Identify which cell holds the provided text, then report its (X, Y) central coordinate. 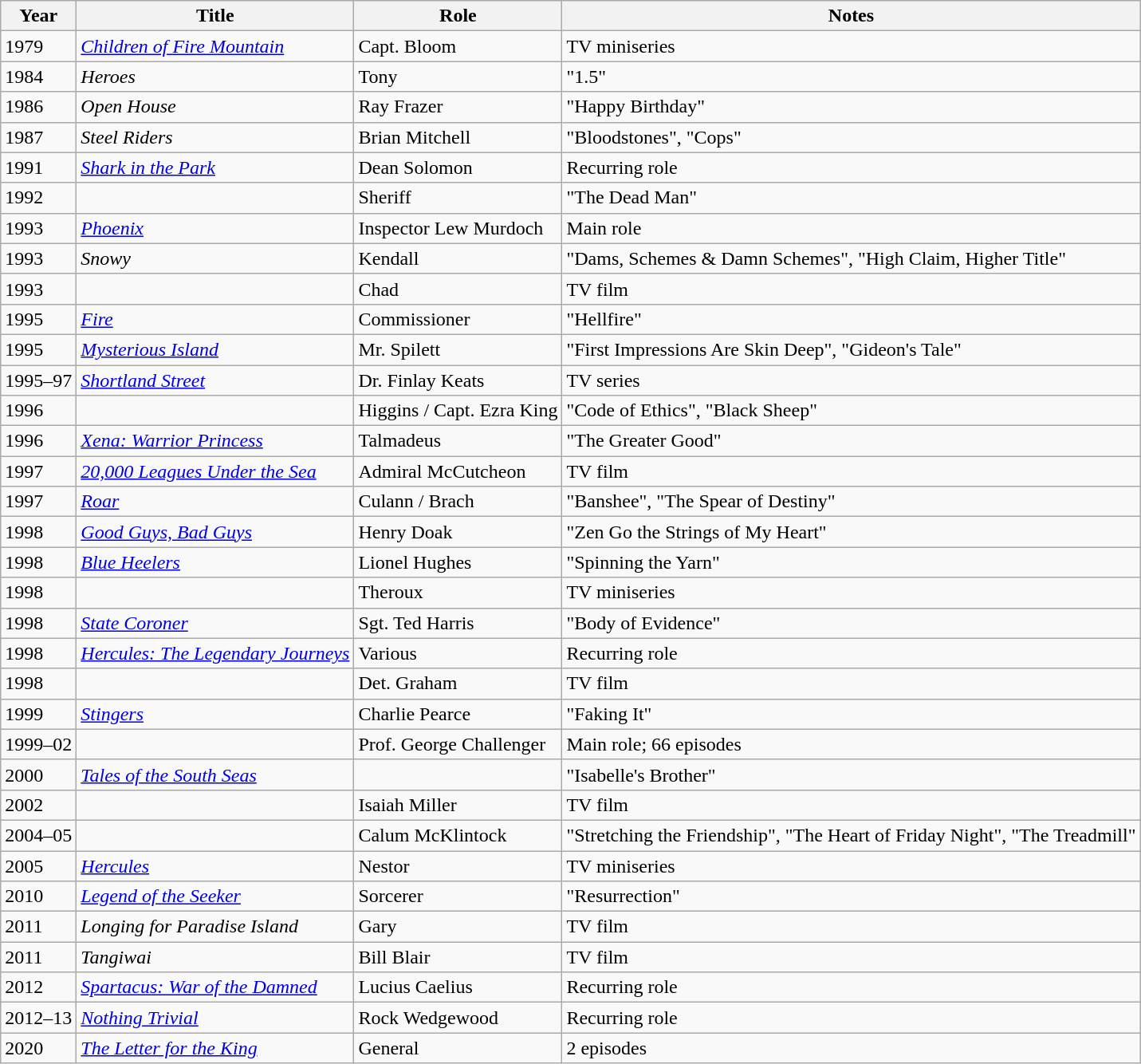
Dean Solomon (458, 167)
2010 (38, 897)
2012–13 (38, 1018)
1995–97 (38, 380)
Open House (215, 107)
Admiral McCutcheon (458, 471)
"Code of Ethics", "Black Sheep" (852, 411)
Stingers (215, 714)
"Happy Birthday" (852, 107)
2 episodes (852, 1048)
State Coroner (215, 623)
1999 (38, 714)
Mr. Spilett (458, 349)
Notes (852, 16)
Ray Frazer (458, 107)
2000 (38, 774)
Lucius Caelius (458, 987)
Role (458, 16)
2002 (38, 805)
Bill Blair (458, 957)
Spartacus: War of the Damned (215, 987)
"Faking It" (852, 714)
Roar (215, 502)
Sheriff (458, 198)
"Isabelle's Brother" (852, 774)
Children of Fire Mountain (215, 46)
Legend of the Seeker (215, 897)
Phoenix (215, 228)
Charlie Pearce (458, 714)
Det. Graham (458, 684)
General (458, 1048)
Hercules (215, 865)
2004–05 (38, 835)
Blue Heelers (215, 562)
Rock Wedgewood (458, 1018)
Shark in the Park (215, 167)
Longing for Paradise Island (215, 927)
Prof. George Challenger (458, 744)
Snowy (215, 258)
Chad (458, 289)
Sgt. Ted Harris (458, 623)
The Letter for the King (215, 1048)
"Dams, Schemes & Damn Schemes", "High Claim, Higher Title" (852, 258)
"Body of Evidence" (852, 623)
1987 (38, 137)
Various (458, 653)
Commissioner (458, 319)
Henry Doak (458, 532)
Hercules: The Legendary Journeys (215, 653)
Nothing Trivial (215, 1018)
"Stretching the Friendship", "The Heart of Friday Night", "The Treadmill" (852, 835)
20,000 Leagues Under the Sea (215, 471)
Good Guys, Bad Guys (215, 532)
1991 (38, 167)
2012 (38, 987)
Main role (852, 228)
"Banshee", "The Spear of Destiny" (852, 502)
2020 (38, 1048)
Talmadeus (458, 441)
Mysterious Island (215, 349)
Inspector Lew Murdoch (458, 228)
Nestor (458, 865)
Sorcerer (458, 897)
Kendall (458, 258)
Isaiah Miller (458, 805)
"The Greater Good" (852, 441)
Lionel Hughes (458, 562)
Fire (215, 319)
Brian Mitchell (458, 137)
Year (38, 16)
"Bloodstones", "Cops" (852, 137)
1986 (38, 107)
Shortland Street (215, 380)
Tales of the South Seas (215, 774)
Culann / Brach (458, 502)
"Hellfire" (852, 319)
1992 (38, 198)
"Resurrection" (852, 897)
Theroux (458, 593)
Calum McKlintock (458, 835)
1984 (38, 77)
Gary (458, 927)
Capt. Bloom (458, 46)
"Spinning the Yarn" (852, 562)
Tony (458, 77)
Higgins / Capt. Ezra King (458, 411)
Heroes (215, 77)
Tangiwai (215, 957)
"Zen Go the Strings of My Heart" (852, 532)
Xena: Warrior Princess (215, 441)
2005 (38, 865)
"The Dead Man" (852, 198)
Dr. Finlay Keats (458, 380)
"1.5" (852, 77)
"First Impressions Are Skin Deep", "Gideon's Tale" (852, 349)
1999–02 (38, 744)
Title (215, 16)
1979 (38, 46)
TV series (852, 380)
Main role; 66 episodes (852, 744)
Steel Riders (215, 137)
